Identify which cell holds the provided text, then report its (x, y) central coordinate. 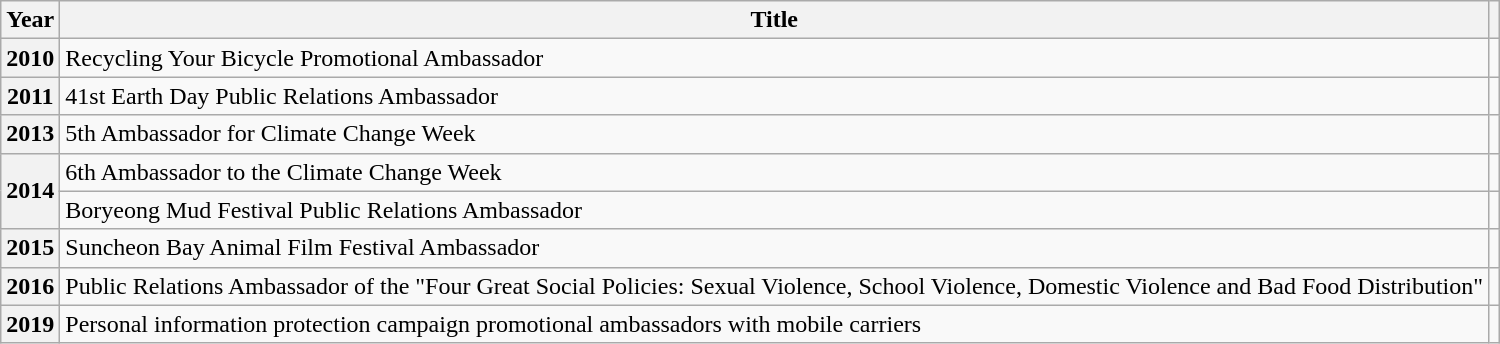
Recycling Your Bicycle Promotional Ambassador (774, 58)
2013 (30, 134)
2014 (30, 191)
Year (30, 20)
2016 (30, 286)
2011 (30, 96)
41st Earth Day Public Relations Ambassador (774, 96)
6th Ambassador to the Climate Change Week (774, 172)
Personal information protection campaign promotional ambassadors with mobile carriers (774, 324)
Title (774, 20)
2015 (30, 248)
Boryeong Mud Festival Public Relations Ambassador (774, 210)
2010 (30, 58)
Public Relations Ambassador of the "Four Great Social Policies: Sexual Violence, School Violence, Domestic Violence and Bad Food Distribution" (774, 286)
Suncheon Bay Animal Film Festival Ambassador (774, 248)
5th Ambassador for Climate Change Week (774, 134)
2019 (30, 324)
